Pinpoint the cell where the given text exists, returning its [x, y] midpoint coordinate. 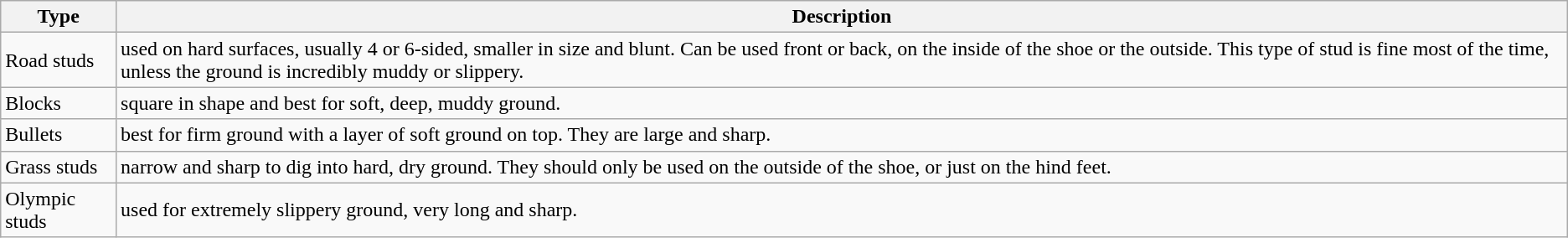
Road studs [59, 60]
used for extremely slippery ground, very long and sharp. [843, 210]
Grass studs [59, 167]
narrow and sharp to dig into hard, dry ground. They should only be used on the outside of the shoe, or just on the hind feet. [843, 167]
best for firm ground with a layer of soft ground on top. They are large and sharp. [843, 135]
Description [843, 17]
square in shape and best for soft, deep, muddy ground. [843, 103]
Blocks [59, 103]
Type [59, 17]
Olympic studs [59, 210]
Bullets [59, 135]
